Identify which cell holds the provided text, then report its (X, Y) central coordinate. 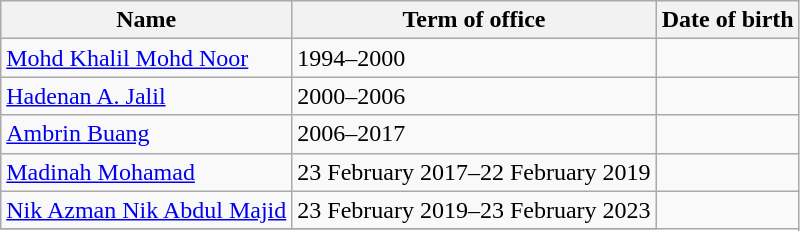
Madinah Mohamad (146, 172)
Nik Azman Nik Abdul Majid (146, 210)
Term of office (474, 20)
2000–2006 (474, 96)
Name (146, 20)
23 February 2017–22 February 2019 (474, 172)
Hadenan A. Jalil (146, 96)
23 February 2019–23 February 2023 (474, 210)
Date of birth (728, 20)
2006–2017 (474, 134)
1994–2000 (474, 58)
Ambrin Buang (146, 134)
Mohd Khalil Mohd Noor (146, 58)
